Detect which cell encompasses the target text, then output its (X, Y) center coordinate. 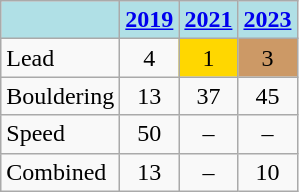
Bouldering (60, 96)
3 (268, 58)
Speed (60, 134)
Combined (60, 172)
4 (150, 58)
37 (208, 96)
2023 (268, 20)
50 (150, 134)
45 (268, 96)
1 (208, 58)
2019 (150, 20)
10 (268, 172)
2021 (208, 20)
Lead (60, 58)
